Find where the given text appears and provide that cell's center as [X, Y] coordinate. 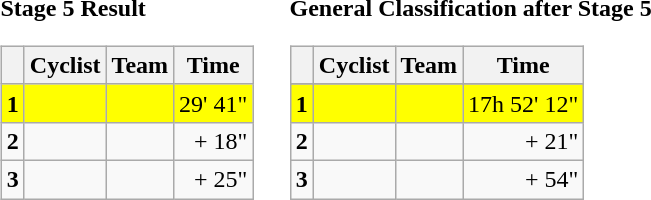
29' 41" [214, 103]
+ 25" [214, 179]
17h 52' 12" [524, 103]
+ 54" [524, 179]
+ 21" [524, 141]
+ 18" [214, 141]
